From the cell containing the given text, extract its center point as [x, y] coordinate. 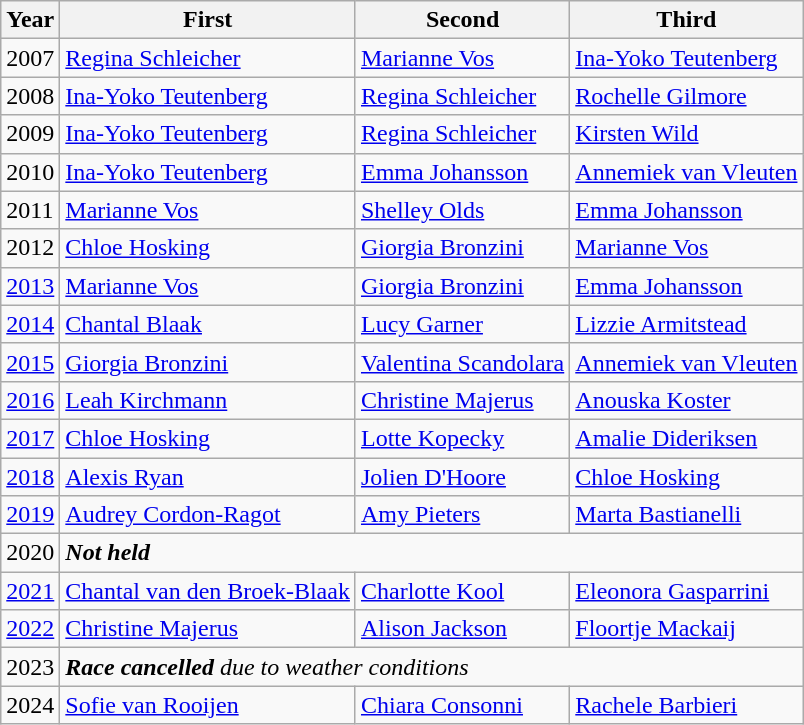
Audrey Cordon-Ragot [208, 515]
Amalie Dideriksen [686, 438]
2021 [30, 591]
Chantal Blaak [208, 324]
Amy Pieters [462, 515]
Shelley Olds [462, 210]
Chantal van den Broek-Blaak [208, 591]
Chiara Consonni [462, 705]
2011 [30, 210]
Rochelle Gilmore [686, 96]
Charlotte Kool [462, 591]
First [208, 20]
Leah Kirchmann [208, 400]
Valentina Scandolara [462, 362]
2007 [30, 58]
Jolien D'Hoore [462, 477]
Floortje Mackaij [686, 629]
2020 [30, 553]
2019 [30, 515]
Lucy Garner [462, 324]
Anouska Koster [686, 400]
2014 [30, 324]
2022 [30, 629]
2018 [30, 477]
Rachele Barbieri [686, 705]
2008 [30, 96]
2023 [30, 667]
Marta Bastianelli [686, 515]
Lizzie Armitstead [686, 324]
2013 [30, 286]
Kirsten Wild [686, 134]
Third [686, 20]
Sofie van Rooijen [208, 705]
Eleonora Gasparrini [686, 591]
Alison Jackson [462, 629]
Alexis Ryan [208, 477]
Race cancelled due to weather conditions [432, 667]
2012 [30, 248]
Not held [432, 553]
2009 [30, 134]
2015 [30, 362]
2010 [30, 172]
2017 [30, 438]
2024 [30, 705]
Second [462, 20]
Lotte Kopecky [462, 438]
Year [30, 20]
2016 [30, 400]
